Extract the (X, Y) coordinate from the center of the cell holding the provided text.  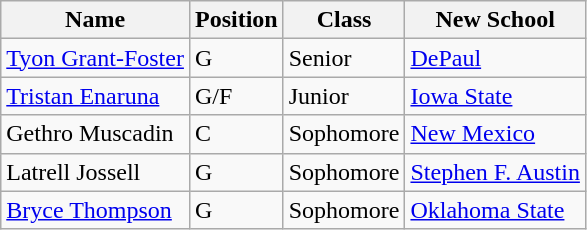
Position (236, 20)
New Mexico (495, 134)
Senior (344, 58)
Bryce Thompson (96, 210)
Tyon Grant-Foster (96, 58)
Class (344, 20)
Name (96, 20)
C (236, 134)
Latrell Jossell (96, 172)
Iowa State (495, 96)
Junior (344, 96)
Oklahoma State (495, 210)
Gethro Muscadin (96, 134)
G/F (236, 96)
Stephen F. Austin (495, 172)
DePaul (495, 58)
Tristan Enaruna (96, 96)
New School (495, 20)
